Detect which cell encompasses the target text, then output its (x, y) center coordinate. 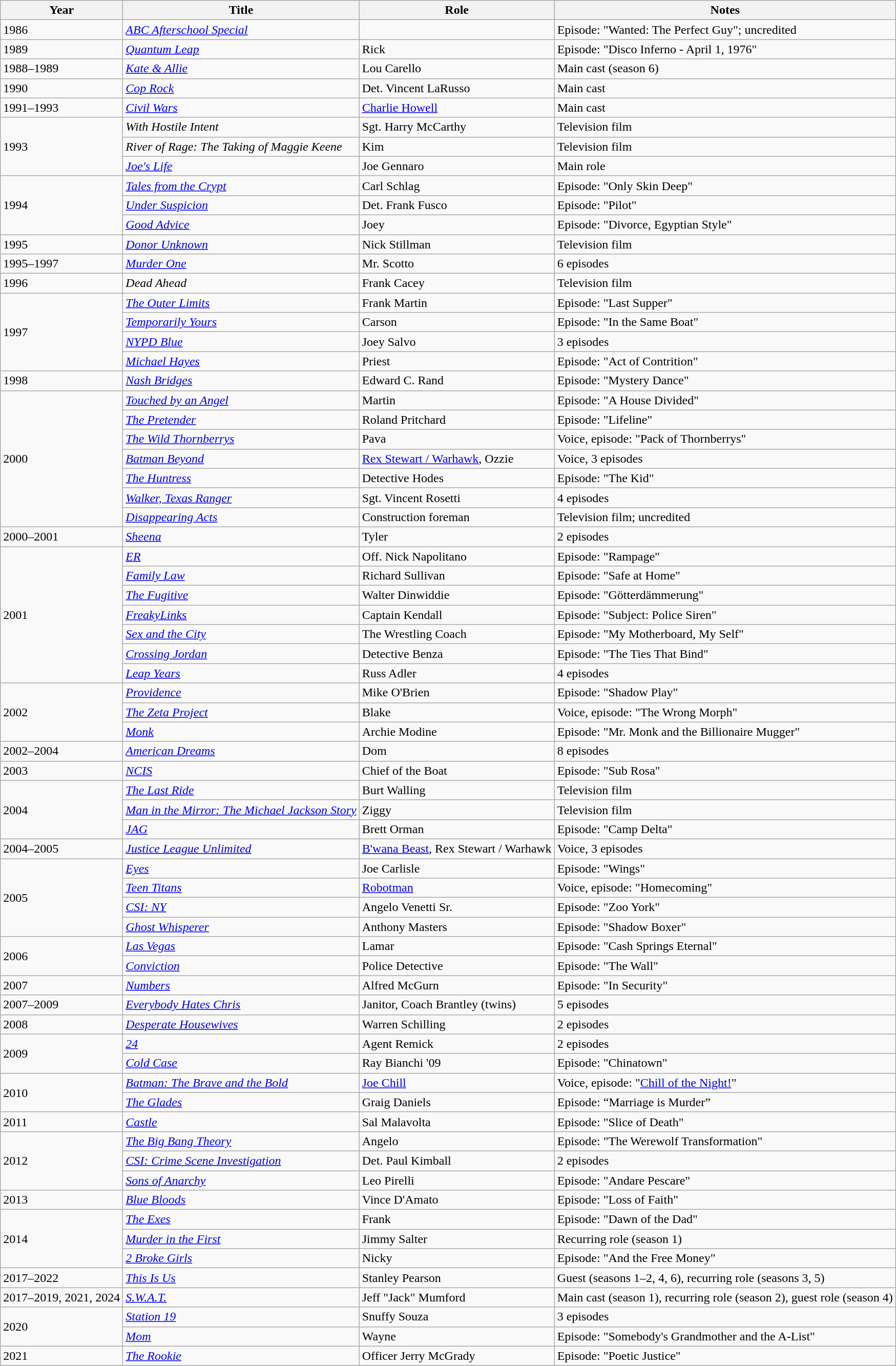
Anthony Masters (457, 927)
Sal Malavolta (457, 1122)
Episode: "Disco Inferno - April 1, 1976" (725, 49)
Ziggy (457, 810)
24 (241, 1044)
Richard Sullivan (457, 576)
Episode: "A House Divided" (725, 400)
Monk (241, 732)
NYPD Blue (241, 342)
Episode: "Mystery Dance" (725, 381)
2002–2004 (61, 751)
Edward C. Rand (457, 381)
Frank Cacey (457, 283)
2005 (61, 898)
Main cast (season 6) (725, 69)
Episode: "Wings" (725, 868)
Television film; uncredited (725, 517)
Family Law (241, 576)
Episode: "Shadow Boxer" (725, 927)
Sgt. Vincent Rosetti (457, 498)
1993 (61, 147)
Episode: "Shadow Play" (725, 693)
S.W.A.T. (241, 1297)
Conviction (241, 966)
ER (241, 556)
Guest (seasons 1–2, 4, 6), recurring role (seasons 3, 5) (725, 1278)
Kim (457, 147)
The Rookie (241, 1356)
Warren Schilling (457, 1024)
2014 (61, 1239)
2003 (61, 771)
Frank (457, 1219)
Agent Remick (457, 1044)
Blue Bloods (241, 1200)
CSI: NY (241, 907)
Episode: "The Kid" (725, 478)
Episode: "Sub Rosa" (725, 771)
Nick Stillman (457, 244)
Episode: "Somebody's Grandmother and the A-List" (725, 1336)
Carl Schlag (457, 185)
Episode: "Mr. Monk and the Billionaire Mugger" (725, 732)
The Outer Limits (241, 303)
Episode: "Only Skin Deep" (725, 185)
Title (241, 10)
Construction foreman (457, 517)
Recurring role (season 1) (725, 1239)
Nash Bridges (241, 381)
Mr. Scotto (457, 264)
Blake (457, 712)
Tyler (457, 536)
Sex and the City (241, 634)
The Huntress (241, 478)
6 episodes (725, 264)
JAG (241, 829)
Joey Salvo (457, 342)
Detective Hodes (457, 478)
2004 (61, 810)
Charlie Howell (457, 108)
2020 (61, 1327)
River of Rage: The Taking of Maggie Keene (241, 147)
Episode: "Andare Pescare" (725, 1180)
1989 (61, 49)
Roland Pritchard (457, 420)
Rex Stewart / Warhawk, Ozzie (457, 459)
2012 (61, 1161)
Justice League Unlimited (241, 848)
Walter Dinwiddie (457, 595)
Det. Frank Fusco (457, 205)
Numbers (241, 985)
Episode: "Rampage" (725, 556)
The Last Ride (241, 790)
Off. Nick Napolitano (457, 556)
Donor Unknown (241, 244)
Murder One (241, 264)
Detective Benza (457, 654)
Wayne (457, 1336)
Episode: “Marriage is Murder” (725, 1102)
This Is Us (241, 1278)
Episode: "Camp Delta" (725, 829)
Episode: "Götterdämmerung" (725, 595)
Episode: "The Werewolf Transformation" (725, 1141)
Episode: "In the Same Boat" (725, 322)
Man in the Mirror: The Michael Jackson Story (241, 810)
Episode: "Subject: Police Siren" (725, 615)
Tales from the Crypt (241, 185)
Chief of the Boat (457, 771)
Janitor, Coach Brantley (twins) (457, 1005)
Role (457, 10)
2001 (61, 614)
Episode: "Zoo York" (725, 907)
Martin (457, 400)
Episode: "Poetic Justice" (725, 1356)
Episode: "Safe at Home" (725, 576)
Batman: The Brave and the Bold (241, 1083)
ABC Afterschool Special (241, 30)
Sons of Anarchy (241, 1180)
Leo Pirelli (457, 1180)
Joe Gennaro (457, 166)
Episode: "And the Free Money" (725, 1258)
1995–1997 (61, 264)
With Hostile Intent (241, 127)
Jeff "Jack" Mumford (457, 1297)
Murder in the First (241, 1239)
5 episodes (725, 1005)
Touched by an Angel (241, 400)
Episode: "In Security" (725, 985)
Robotman (457, 888)
Vince D'Amato (457, 1200)
2006 (61, 956)
2 Broke Girls (241, 1258)
Joe's Life (241, 166)
Episode: "Last Supper" (725, 303)
Episode: "Slice of Death" (725, 1122)
Episode: "Chinatown" (725, 1063)
Everybody Hates Chris (241, 1005)
Temporarily Yours (241, 322)
Dead Ahead (241, 283)
Lamar (457, 946)
2000 (61, 459)
Priest (457, 361)
Cop Rock (241, 88)
Michael Hayes (241, 361)
Leap Years (241, 673)
Episode: "My Motherboard, My Self" (725, 634)
Under Suspicion (241, 205)
Civil Wars (241, 108)
Joey (457, 224)
Good Advice (241, 224)
2000–2001 (61, 536)
2007–2009 (61, 1005)
Station 19 (241, 1317)
Voice, episode: "The Wrong Morph" (725, 712)
Angelo (457, 1141)
Year (61, 10)
Episode: "Act of Contrition" (725, 361)
Episode: "Cash Springs Eternal" (725, 946)
Episode: "The Wall" (725, 966)
Graig Daniels (457, 1102)
Crossing Jordan (241, 654)
CSI: Crime Scene Investigation (241, 1161)
2010 (61, 1092)
Episode: "Dawn of the Dad" (725, 1219)
The Big Bang Theory (241, 1141)
1998 (61, 381)
1997 (61, 332)
Episode: "Loss of Faith" (725, 1200)
The Wrestling Coach (457, 634)
Lou Carello (457, 69)
1988–1989 (61, 69)
Det. Vincent LaRusso (457, 88)
Angelo Venetti Sr. (457, 907)
1995 (61, 244)
Carson (457, 322)
2002 (61, 712)
Batman Beyond (241, 459)
Providence (241, 693)
Joe Carlisle (457, 868)
2004–2005 (61, 848)
Mike O'Brien (457, 693)
1986 (61, 30)
Episode: "The Ties That Bind" (725, 654)
2017–2022 (61, 1278)
Quantum Leap (241, 49)
The Exes (241, 1219)
Walker, Texas Ranger (241, 498)
Archie Modine (457, 732)
2011 (61, 1122)
Notes (725, 10)
Episode: "Wanted: The Perfect Guy"; uncredited (725, 30)
Det. Paul Kimball (457, 1161)
Officer Jerry McGrady (457, 1356)
Episode: "Lifeline" (725, 420)
The Wild Thornberrys (241, 439)
Captain Kendall (457, 615)
Main cast (season 1), recurring role (season 2), guest role (season 4) (725, 1297)
Russ Adler (457, 673)
Alfred McGurn (457, 985)
Snuffy Souza (457, 1317)
American Dreams (241, 751)
Pava (457, 439)
Castle (241, 1122)
NCIS (241, 771)
Brett Orman (457, 829)
Jimmy Salter (457, 1239)
Main role (725, 166)
Episode: "Pilot" (725, 205)
The Zeta Project (241, 712)
2009 (61, 1053)
1996 (61, 283)
Desperate Housewives (241, 1024)
Dom (457, 751)
Police Detective (457, 966)
Sheena (241, 536)
The Pretender (241, 420)
Ray Bianchi '09 (457, 1063)
Rick (457, 49)
Episode: "Divorce, Egyptian Style" (725, 224)
Joe Chill (457, 1083)
2017–2019, 2021, 2024 (61, 1297)
Kate & Allie (241, 69)
Sgt. Harry McCarthy (457, 127)
Ghost Whisperer (241, 927)
FreakyLinks (241, 615)
2007 (61, 985)
The Fugitive (241, 595)
Voice, episode: "Chill of the Night!" (725, 1083)
Teen Titans (241, 888)
Nicky (457, 1258)
B'wana Beast, Rex Stewart / Warhawk (457, 848)
Mom (241, 1336)
Cold Case (241, 1063)
Disappearing Acts (241, 517)
Voice, episode: "Pack of Thornberrys" (725, 439)
2021 (61, 1356)
1994 (61, 205)
Las Vegas (241, 946)
1991–1993 (61, 108)
1990 (61, 88)
8 episodes (725, 751)
Burt Walling (457, 790)
Stanley Pearson (457, 1278)
Voice, episode: "Homecoming" (725, 888)
The Glades (241, 1102)
Frank Martin (457, 303)
2008 (61, 1024)
2013 (61, 1200)
Eyes (241, 868)
